Provide the (x, y) coordinate of the cell's center where the given text is located.  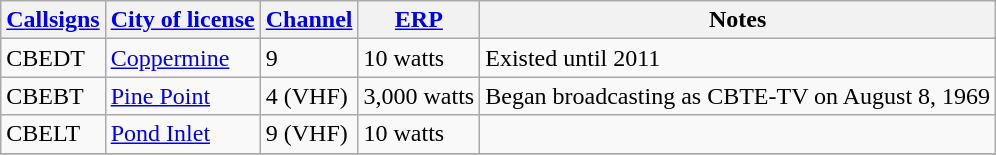
Existed until 2011 (738, 58)
9 (309, 58)
Began broadcasting as CBTE-TV on August 8, 1969 (738, 96)
CBEDT (53, 58)
CBELT (53, 134)
Pond Inlet (182, 134)
Channel (309, 20)
4 (VHF) (309, 96)
CBEBT (53, 96)
3,000 watts (419, 96)
9 (VHF) (309, 134)
Coppermine (182, 58)
City of license (182, 20)
Pine Point (182, 96)
Callsigns (53, 20)
Notes (738, 20)
ERP (419, 20)
